Locate the cell with the specified text and output its (X, Y) center coordinate. 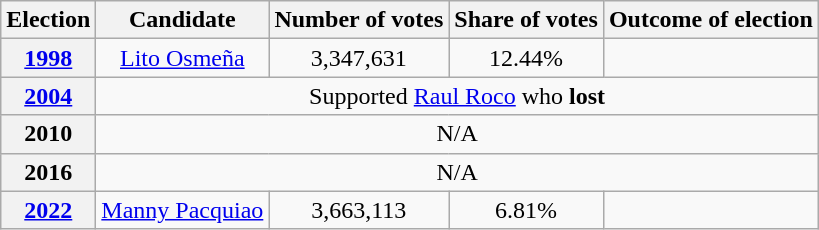
12.44% (526, 58)
Candidate (182, 20)
3,347,631 (359, 58)
6.81% (526, 210)
Election (48, 20)
Number of votes (359, 20)
Supported Raul Roco who lost (458, 96)
1998 (48, 58)
Manny Pacquiao (182, 210)
Lito Osmeña (182, 58)
2010 (48, 134)
2004 (48, 96)
2016 (48, 172)
3,663,113 (359, 210)
Share of votes (526, 20)
2022 (48, 210)
Outcome of election (710, 20)
